Find where the given text appears and provide that cell's center as [x, y] coordinate. 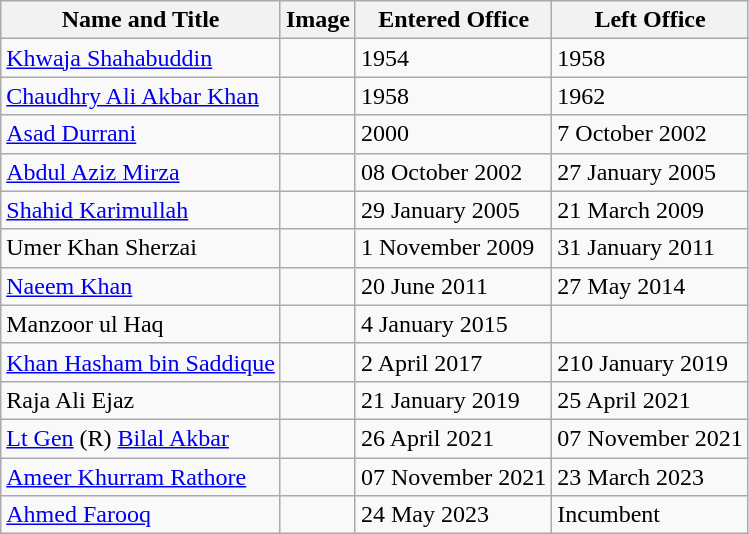
27 January 2005 [650, 172]
Incumbent [650, 515]
Khwaja Shahabuddin [141, 58]
1962 [650, 96]
1 November 2009 [453, 248]
Left Office [650, 20]
20 June 2011 [453, 286]
Image [318, 20]
24 May 2023 [453, 515]
1954 [453, 58]
Abdul Aziz Mirza [141, 172]
21 March 2009 [650, 210]
Manzoor ul Haq [141, 324]
27 May 2014 [650, 286]
210 January 2019 [650, 362]
08 October 2002 [453, 172]
7 October 2002 [650, 134]
Asad Durrani [141, 134]
Naeem Khan [141, 286]
Lt Gen (R) Bilal Akbar [141, 438]
26 April 2021 [453, 438]
Shahid Karimullah [141, 210]
2 April 2017 [453, 362]
Umer Khan Sherzai [141, 248]
Ameer Khurram Rathore [141, 477]
31 January 2011 [650, 248]
29 January 2005 [453, 210]
Name and Title [141, 20]
Chaudhry Ali Akbar Khan [141, 96]
Entered Office [453, 20]
4 January 2015 [453, 324]
25 April 2021 [650, 400]
23 March 2023 [650, 477]
Raja Ali Ejaz [141, 400]
2000 [453, 134]
21 January 2019 [453, 400]
Khan Hasham bin Saddique [141, 362]
Ahmed Farooq [141, 515]
